Determine the [X, Y] coordinate at the center of the cell enclosing the given text.  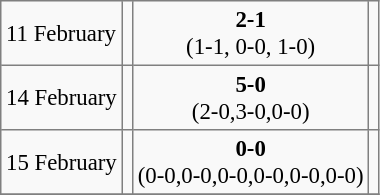
14 February [62, 97]
15 February [62, 162]
11 February [62, 33]
5-0(2-0,3-0,0-0) [250, 97]
2-1(1-1, 0-0, 1-0) [250, 33]
0-0(0-0,0-0,0-0,0-0,0-0,0-0) [250, 162]
